Locate the cell with the specified text and output its [X, Y] center coordinate. 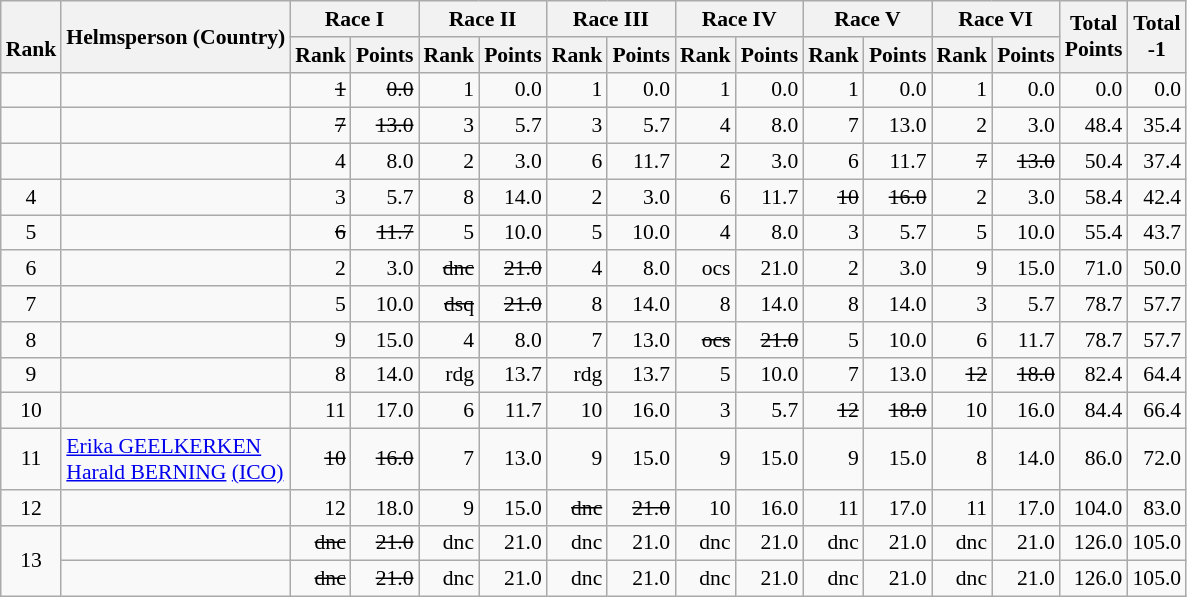
50.0 [1156, 269]
82.4 [1094, 375]
Total-1 [1156, 36]
66.4 [1156, 411]
43.7 [1156, 233]
Erika GEELKERKENHarald BERNING (ICO) [176, 460]
58.4 [1094, 197]
48.4 [1094, 126]
Race III [611, 19]
35.4 [1156, 126]
104.0 [1094, 508]
Race IV [739, 19]
Race VI [996, 19]
Race I [354, 19]
37.4 [1156, 162]
84.4 [1094, 411]
71.0 [1094, 269]
72.0 [1156, 460]
50.4 [1094, 162]
Total Points [1094, 36]
86.0 [1094, 460]
13 [32, 560]
55.4 [1094, 233]
42.4 [1156, 197]
Helmsperson (Country) [176, 36]
dsq [450, 304]
Race V [867, 19]
Race II [483, 19]
64.4 [1156, 375]
83.0 [1156, 508]
